Find where the given text appears and provide that cell's center as (X, Y) coordinate. 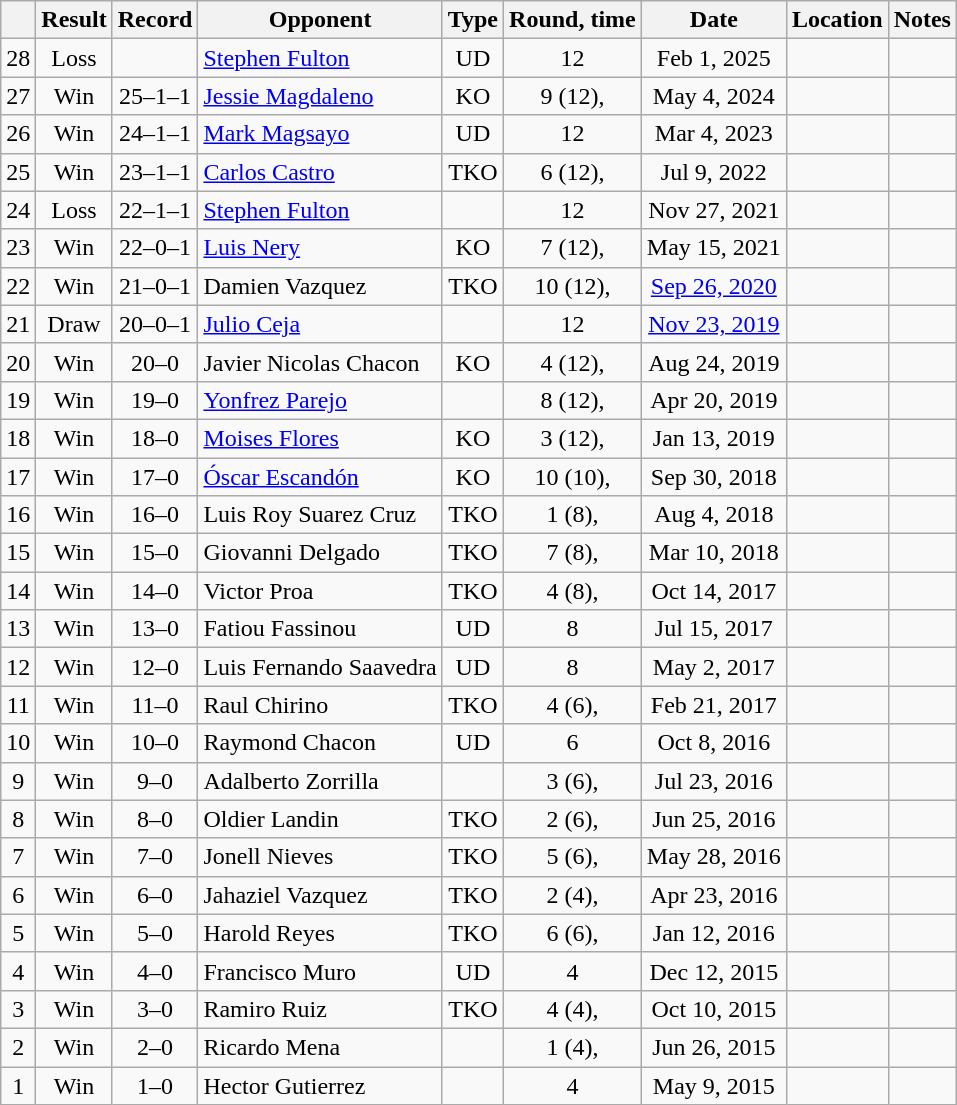
Opponent (320, 20)
Luis Nery (320, 248)
9 (18, 781)
18 (18, 438)
Nov 27, 2021 (714, 210)
Jonell Nieves (320, 857)
Mar 4, 2023 (714, 134)
May 2, 2017 (714, 667)
25–1–1 (155, 96)
1 (18, 1085)
Jul 23, 2016 (714, 781)
Jun 25, 2016 (714, 819)
Date (714, 20)
Óscar Escandón (320, 477)
21–0–1 (155, 286)
20–0–1 (155, 324)
7 (18, 857)
Draw (74, 324)
22–1–1 (155, 210)
Oct 10, 2015 (714, 1009)
9 (12), (573, 96)
Jan 12, 2016 (714, 933)
Fatiou Fassinou (320, 629)
2–0 (155, 1047)
8 (12), (573, 400)
Jul 15, 2017 (714, 629)
6 (6), (573, 933)
11 (18, 705)
Result (74, 20)
Round, time (573, 20)
Ramiro Ruiz (320, 1009)
3 (18, 1009)
8–0 (155, 819)
Victor Proa (320, 591)
Sep 30, 2018 (714, 477)
23 (18, 248)
3 (12), (573, 438)
16–0 (155, 515)
5 (18, 933)
Hector Gutierrez (320, 1085)
May 4, 2024 (714, 96)
13–0 (155, 629)
Jul 9, 2022 (714, 172)
1 (4), (573, 1047)
Carlos Castro (320, 172)
15 (18, 553)
13 (18, 629)
7 (12), (573, 248)
23–1–1 (155, 172)
Damien Vazquez (320, 286)
May 9, 2015 (714, 1085)
12–0 (155, 667)
Oct 8, 2016 (714, 743)
10 (18, 743)
15–0 (155, 553)
2 (4), (573, 895)
4 (12), (573, 362)
6 (12), (573, 172)
4 (6), (573, 705)
Jan 13, 2019 (714, 438)
Apr 20, 2019 (714, 400)
Giovanni Delgado (320, 553)
14 (18, 591)
Feb 21, 2017 (714, 705)
24 (18, 210)
26 (18, 134)
Location (837, 20)
6–0 (155, 895)
20–0 (155, 362)
28 (18, 58)
7 (8), (573, 553)
21 (18, 324)
Jessie Magdaleno (320, 96)
Ricardo Mena (320, 1047)
Moises Flores (320, 438)
14–0 (155, 591)
1–0 (155, 1085)
10 (12), (573, 286)
17–0 (155, 477)
Aug 4, 2018 (714, 515)
4 (8), (573, 591)
Oct 14, 2017 (714, 591)
Francisco Muro (320, 971)
2 (6), (573, 819)
May 15, 2021 (714, 248)
20 (18, 362)
Nov 23, 2019 (714, 324)
11–0 (155, 705)
27 (18, 96)
Oldier Landin (320, 819)
2 (18, 1047)
Javier Nicolas Chacon (320, 362)
3–0 (155, 1009)
18–0 (155, 438)
17 (18, 477)
Mar 10, 2018 (714, 553)
Type (472, 20)
Adalberto Zorrilla (320, 781)
Aug 24, 2019 (714, 362)
Dec 12, 2015 (714, 971)
5 (6), (573, 857)
1 (8), (573, 515)
7–0 (155, 857)
Harold Reyes (320, 933)
19 (18, 400)
16 (18, 515)
10 (10), (573, 477)
4–0 (155, 971)
25 (18, 172)
Apr 23, 2016 (714, 895)
Jahaziel Vazquez (320, 895)
Yonfrez Parejo (320, 400)
Sep 26, 2020 (714, 286)
24–1–1 (155, 134)
Raul Chirino (320, 705)
May 28, 2016 (714, 857)
Luis Roy Suarez Cruz (320, 515)
22 (18, 286)
3 (6), (573, 781)
19–0 (155, 400)
Mark Magsayo (320, 134)
Raymond Chacon (320, 743)
Jun 26, 2015 (714, 1047)
9–0 (155, 781)
4 (4), (573, 1009)
Record (155, 20)
Luis Fernando Saavedra (320, 667)
5–0 (155, 933)
10–0 (155, 743)
22–0–1 (155, 248)
Julio Ceja (320, 324)
Feb 1, 2025 (714, 58)
Notes (922, 20)
